Identify which cell holds the provided text, then report its (X, Y) central coordinate. 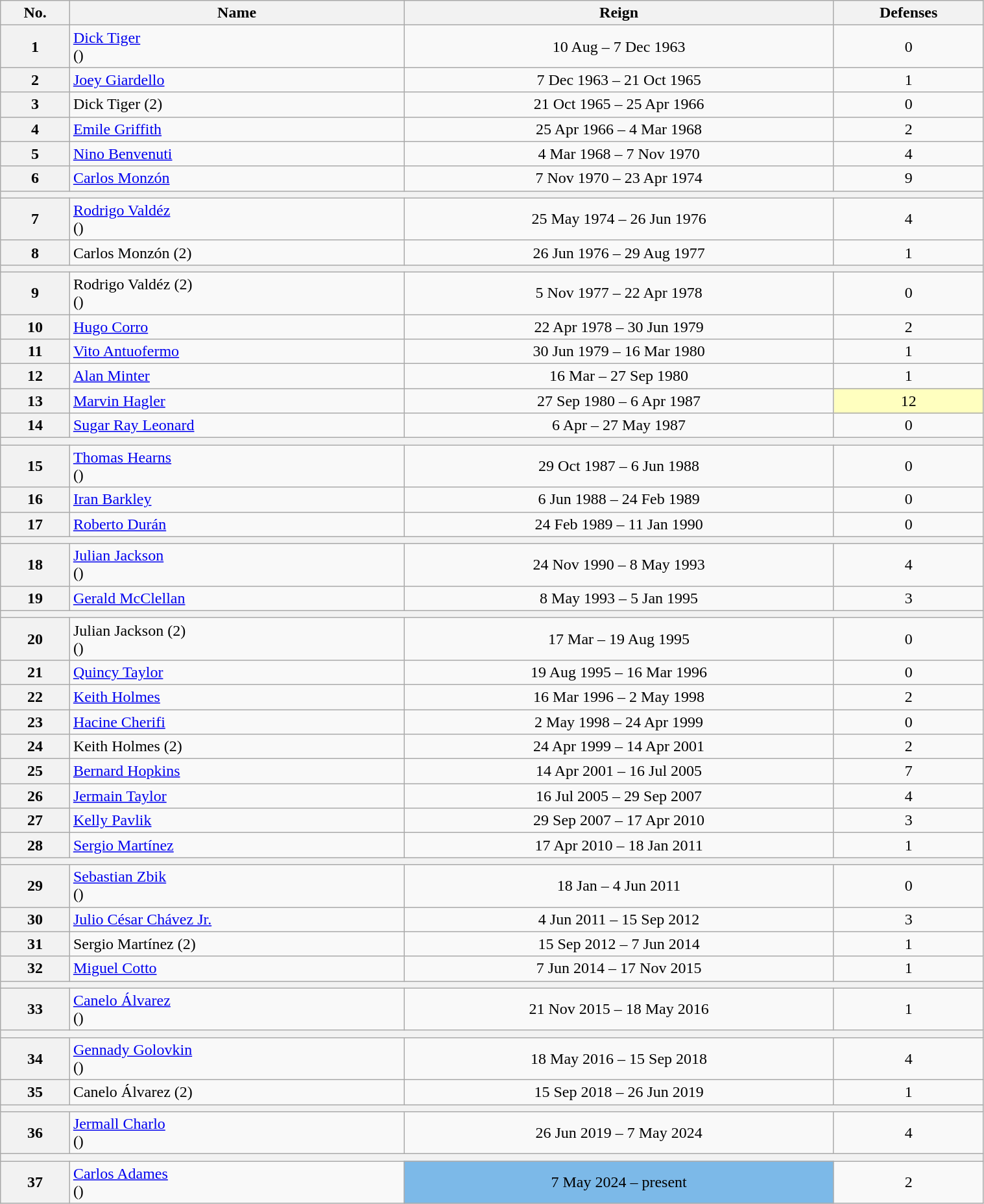
5 (35, 154)
27 (35, 821)
Julian Jackson (2)() (236, 638)
16 (35, 500)
Gennady Golovkin() (236, 1059)
Jermall Charlo() (236, 1133)
Quincy Taylor (236, 672)
25 May 1974 – 26 Jun 1976 (619, 219)
Canelo Álvarez() (236, 1009)
7 Nov 1970 – 23 Apr 1974 (619, 178)
35 (35, 1092)
Thomas Hearns() (236, 466)
21 Nov 2015 – 18 May 2016 (619, 1009)
15 (35, 466)
27 Sep 1980 – 6 Apr 1987 (619, 401)
13 (35, 401)
Roberto Durán (236, 524)
Keith Holmes (236, 697)
7 Dec 1963 – 21 Oct 1965 (619, 80)
Hugo Corro (236, 326)
30 Jun 1979 – 16 Mar 1980 (619, 352)
10 Aug – 7 Dec 1963 (619, 47)
Carlos Monzón (236, 178)
19 Aug 1995 – 16 Mar 1996 (619, 672)
25 Apr 1966 – 4 Mar 1968 (619, 129)
33 (35, 1009)
Defenses (908, 13)
26 Jun 1976 – 29 Aug 1977 (619, 252)
Rodrigo Valdéz() (236, 219)
36 (35, 1133)
18 May 2016 – 15 Sep 2018 (619, 1059)
Name (236, 13)
16 Mar 1996 – 2 May 1998 (619, 697)
Keith Holmes (2) (236, 747)
6 (35, 178)
5 Nov 1977 – 22 Apr 1978 (619, 293)
Alan Minter (236, 376)
26 Jun 2019 – 7 May 2024 (619, 1133)
Julio César Chávez Jr. (236, 919)
29 (35, 886)
21 Oct 1965 – 25 Apr 1966 (619, 104)
6 Apr – 27 May 1987 (619, 426)
Gerald McClellan (236, 598)
Marvin Hagler (236, 401)
22 Apr 1978 – 30 Jun 1979 (619, 326)
8 (35, 252)
Dick Tiger (2) (236, 104)
10 (35, 326)
Julian Jackson() (236, 564)
34 (35, 1059)
4 Mar 1968 – 7 Nov 1970 (619, 154)
29 Sep 2007 – 17 Apr 2010 (619, 821)
Carlos Adames() (236, 1182)
Emile Griffith (236, 129)
Dick Tiger() (236, 47)
21 (35, 672)
Sergio Martínez (2) (236, 944)
Carlos Monzón (2) (236, 252)
Hacine Cherifi (236, 722)
18 Jan – 4 Jun 2011 (619, 886)
14 Apr 2001 – 16 Jul 2005 (619, 771)
24 Feb 1989 – 11 Jan 1990 (619, 524)
22 (35, 697)
17 (35, 524)
17 Mar – 19 Aug 1995 (619, 638)
7 May 2024 – present (619, 1182)
15 Sep 2018 – 26 Jun 2019 (619, 1092)
23 (35, 722)
20 (35, 638)
16 Mar – 27 Sep 1980 (619, 376)
4 Jun 2011 – 15 Sep 2012 (619, 919)
7 Jun 2014 – 17 Nov 2015 (619, 969)
11 (35, 352)
Kelly Pavlik (236, 821)
24 Apr 1999 – 14 Apr 2001 (619, 747)
24 (35, 747)
14 (35, 426)
28 (35, 845)
32 (35, 969)
25 (35, 771)
19 (35, 598)
Sugar Ray Leonard (236, 426)
6 Jun 1988 – 24 Feb 1989 (619, 500)
Reign (619, 13)
Canelo Álvarez (2) (236, 1092)
Sergio Martínez (236, 845)
Nino Benvenuti (236, 154)
15 Sep 2012 – 7 Jun 2014 (619, 944)
No. (35, 13)
Joey Giardello (236, 80)
8 May 1993 – 5 Jan 1995 (619, 598)
31 (35, 944)
Jermain Taylor (236, 796)
2 May 1998 – 24 Apr 1999 (619, 722)
Sebastian Zbik() (236, 886)
26 (35, 796)
16 Jul 2005 – 29 Sep 2007 (619, 796)
Miguel Cotto (236, 969)
24 Nov 1990 – 8 May 1993 (619, 564)
Vito Antuofermo (236, 352)
17 Apr 2010 – 18 Jan 2011 (619, 845)
18 (35, 564)
29 Oct 1987 – 6 Jun 1988 (619, 466)
Iran Barkley (236, 500)
Rodrigo Valdéz (2)() (236, 293)
30 (35, 919)
Bernard Hopkins (236, 771)
37 (35, 1182)
